Capture the cell that displays the provided text and extract its (X, Y) central coordinate. 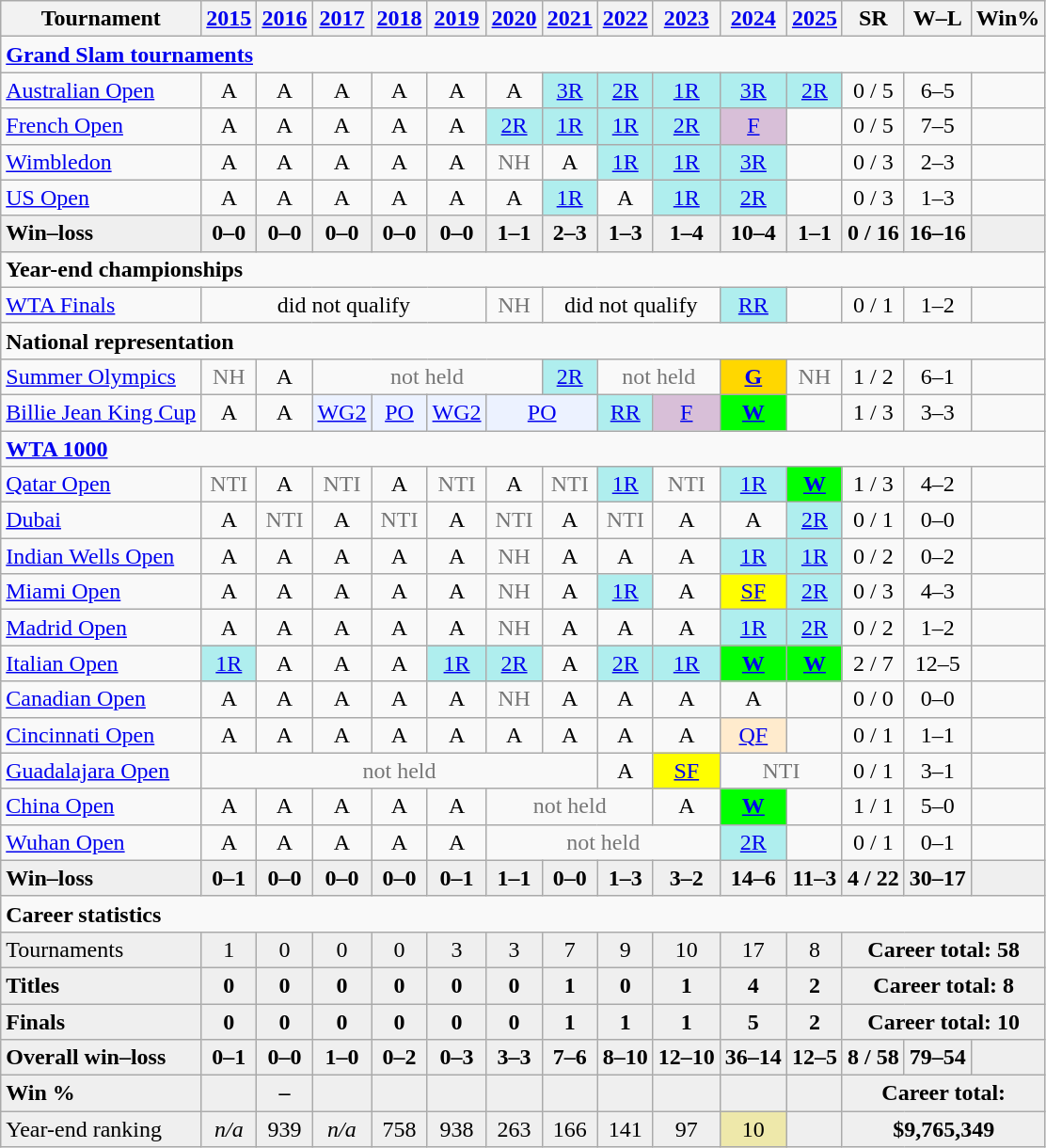
3–1 (937, 771)
2025 (815, 19)
French Open (102, 126)
5 (753, 1021)
SR (873, 19)
4–2 (937, 485)
Finals (102, 1021)
Italian Open (102, 663)
8 / 58 (873, 1058)
4 (753, 985)
Career total: 58 (943, 949)
Summer Olympics (102, 376)
17 (753, 949)
Wimbledon (102, 162)
263 (514, 1129)
939 (284, 1129)
G (753, 376)
China Open (102, 806)
Tournaments (102, 949)
758 (399, 1129)
1 / 1 (873, 806)
2015 (230, 19)
Win % (102, 1093)
Australian Open (102, 90)
Titles (102, 985)
Cincinnati Open (102, 735)
Indian Wells Open (102, 556)
7–6 (570, 1058)
8 (815, 949)
4 / 22 (873, 878)
Win% (1008, 19)
2017 (342, 19)
Miami Open (102, 592)
2019 (457, 19)
QF (753, 735)
6–5 (937, 90)
2016 (284, 19)
9 (625, 949)
Madrid Open (102, 628)
14–6 (753, 878)
W–L (937, 19)
Career statistics (523, 914)
79–54 (937, 1058)
1 / 2 (873, 376)
6–1 (937, 376)
Career total: (943, 1093)
3–2 (687, 878)
36–14 (753, 1058)
WTA Finals (102, 305)
2021 (570, 19)
Year-end championships (523, 269)
– (284, 1093)
12–10 (687, 1058)
Wuhan Open (102, 842)
National representation (523, 341)
1–4 (687, 233)
97 (687, 1129)
Tournament (102, 19)
$9,765,349 (943, 1129)
Grand Slam tournaments (523, 55)
2018 (399, 19)
4–3 (937, 592)
166 (570, 1129)
16–16 (937, 233)
11–3 (815, 878)
8–10 (625, 1058)
5–0 (937, 806)
938 (457, 1129)
Overall win–loss (102, 1058)
Career total: 10 (943, 1021)
7–5 (937, 126)
Dubai (102, 520)
2024 (753, 19)
30–17 (937, 878)
Canadian Open (102, 699)
0 / 16 (873, 233)
10–4 (753, 233)
1–0 (342, 1058)
0 / 0 (873, 699)
Qatar Open (102, 485)
2022 (625, 19)
US Open (102, 198)
Guadalajara Open (102, 771)
WTA 1000 (523, 449)
141 (625, 1129)
0–3 (457, 1058)
Billie Jean King Cup (102, 412)
2020 (514, 19)
2 / 7 (873, 663)
2023 (687, 19)
7 (570, 949)
Career total: 8 (943, 985)
Year-end ranking (102, 1129)
